Detect which cell encompasses the target text, then output its (x, y) center coordinate. 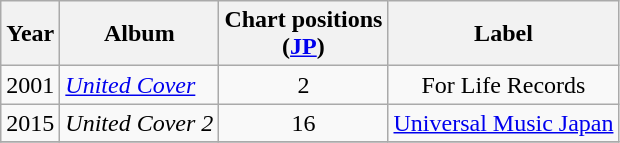
2 (304, 85)
United Cover 2 (140, 123)
United Cover (140, 85)
Universal Music Japan (504, 123)
Year (30, 34)
For Life Records (504, 85)
16 (304, 123)
Album (140, 34)
Label (504, 34)
Chart positions(JP) (304, 34)
2001 (30, 85)
2015 (30, 123)
